Output the [x, y] coordinate of the center of the cell containing the given text.  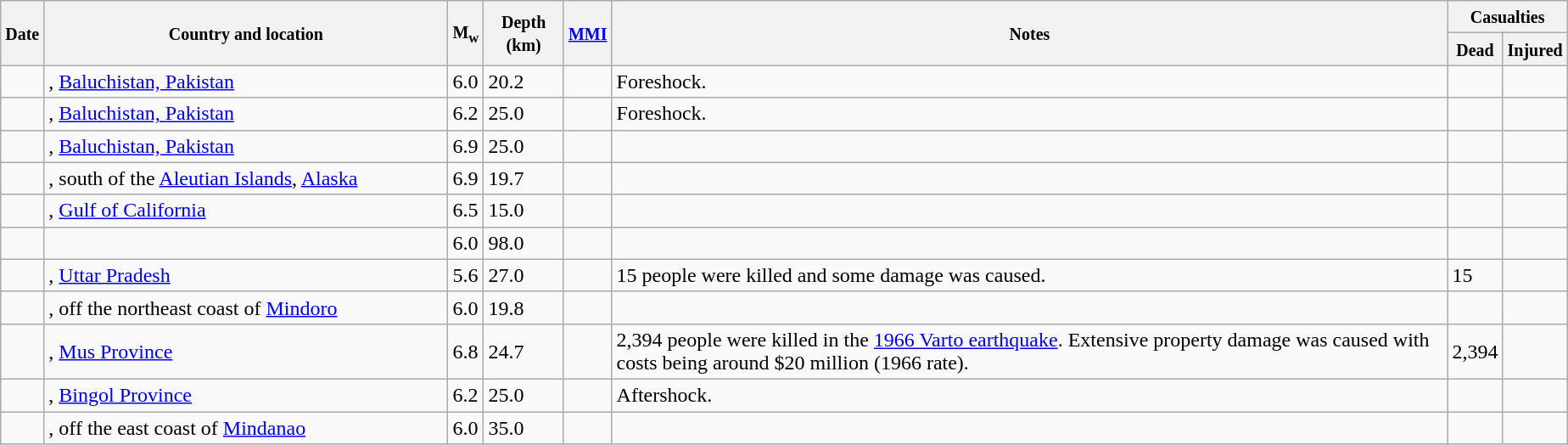
2,394 [1475, 352]
2,394 people were killed in the 1966 Varto earthquake. Extensive property damage was caused with costs being around $20 million (1966 rate). [1030, 352]
MMI [587, 33]
, off the northeast coast of Mindoro [246, 307]
6.8 [466, 352]
19.7 [524, 178]
Notes [1030, 33]
Depth (km) [524, 33]
15.0 [524, 211]
Injured [1535, 49]
Aftershock. [1030, 395]
Date [22, 33]
24.7 [524, 352]
19.8 [524, 307]
6.5 [466, 211]
Casualties [1507, 17]
Country and location [246, 33]
, Mus Province [246, 352]
Mw [466, 33]
35.0 [524, 427]
98.0 [524, 243]
, Gulf of California [246, 211]
27.0 [524, 275]
20.2 [524, 82]
, Bingol Province [246, 395]
, off the east coast of Mindanao [246, 427]
15 [1475, 275]
, south of the Aleutian Islands, Alaska [246, 178]
5.6 [466, 275]
15 people were killed and some damage was caused. [1030, 275]
Dead [1475, 49]
, Uttar Pradesh [246, 275]
